Find where the given text appears and provide that cell's center as [X, Y] coordinate. 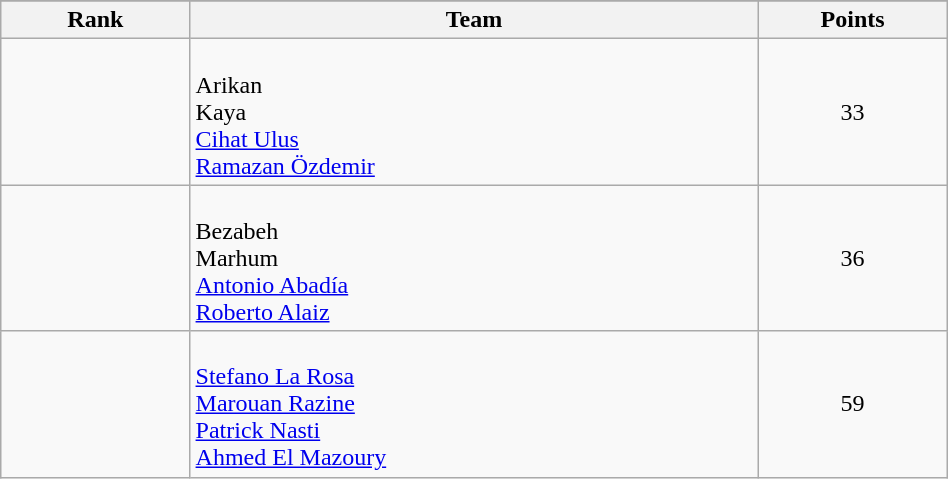
36 [852, 258]
BezabehMarhumAntonio AbadíaRoberto Alaiz [474, 258]
59 [852, 404]
Team [474, 20]
33 [852, 112]
Points [852, 20]
Rank [96, 20]
ArikanKayaCihat UlusRamazan Özdemir [474, 112]
Stefano La RosaMarouan RazinePatrick NastiAhmed El Mazoury [474, 404]
